Provide the [X, Y] coordinate of the cell's center where the given text is located.  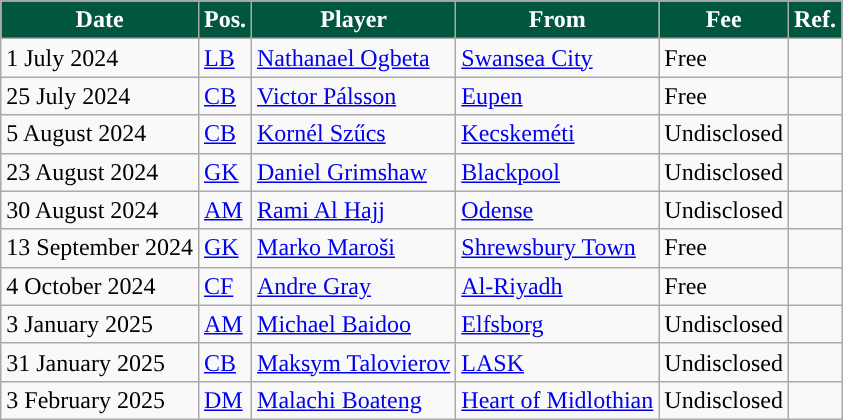
Kecskeméti [558, 134]
Shrewsbury Town [558, 248]
Nathanael Ogbeta [354, 58]
Al-Riyadh [558, 286]
Odense [558, 210]
4 October 2024 [100, 286]
1 July 2024 [100, 58]
Andre Gray [354, 286]
LB [224, 58]
Marko Maroši [354, 248]
Heart of Midlothian [558, 400]
Eupen [558, 96]
3 February 2025 [100, 400]
LASK [558, 362]
Maksym Talovierov [354, 362]
23 August 2024 [100, 172]
13 September 2024 [100, 248]
From [558, 20]
5 August 2024 [100, 134]
Date [100, 20]
DM [224, 400]
Kornél Szűcs [354, 134]
Player [354, 20]
25 July 2024 [100, 96]
Ref. [816, 20]
Rami Al Hajj [354, 210]
CF [224, 286]
Victor Pálsson [354, 96]
Swansea City [558, 58]
Daniel Grimshaw [354, 172]
Fee [724, 20]
Pos. [224, 20]
Elfsborg [558, 324]
30 August 2024 [100, 210]
31 January 2025 [100, 362]
3 January 2025 [100, 324]
Michael Baidoo [354, 324]
Malachi Boateng [354, 400]
Blackpool [558, 172]
